Identify which cell holds the provided text, then report its (x, y) central coordinate. 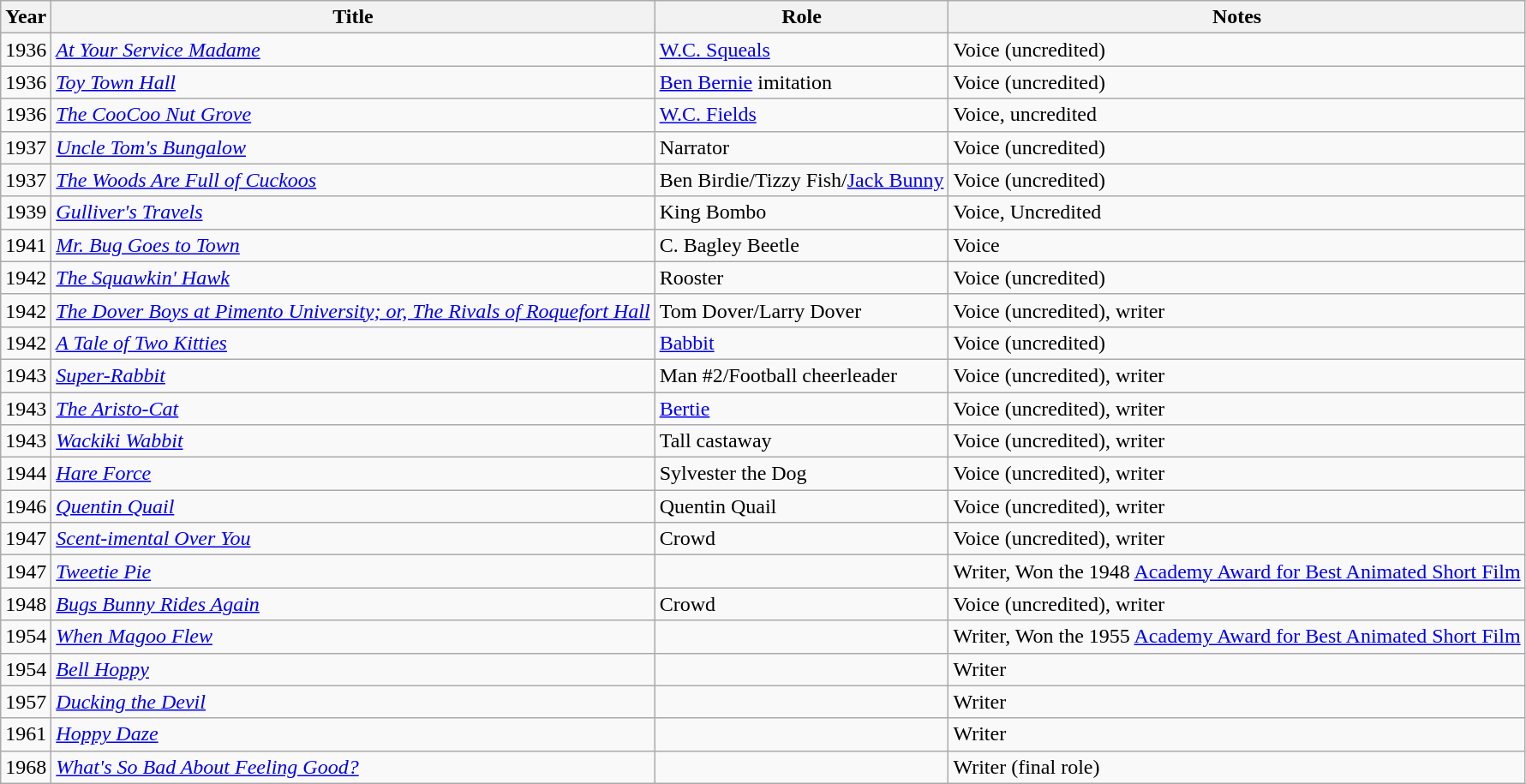
Writer, Won the 1948 Academy Award for Best Animated Short Film (1237, 572)
W.C. Fields (802, 115)
The Dover Boys at Pimento University; or, The Rivals of Roquefort Hall (353, 310)
When Magoo Flew (353, 637)
Super-Rabbit (353, 375)
Role (802, 17)
Scent-imental Over You (353, 539)
Man #2/Football cheerleader (802, 375)
1939 (26, 212)
Notes (1237, 17)
Voice (1237, 245)
1941 (26, 245)
Bugs Bunny Rides Again (353, 604)
1948 (26, 604)
Mr. Bug Goes to Town (353, 245)
Writer (final role) (1237, 767)
Writer, Won the 1955 Academy Award for Best Animated Short Film (1237, 637)
1957 (26, 702)
Uncle Tom's Bungalow (353, 147)
Sylvester the Dog (802, 474)
Bell Hoppy (353, 669)
Rooster (802, 278)
C. Bagley Beetle (802, 245)
Narrator (802, 147)
What's So Bad About Feeling Good? (353, 767)
Tall castaway (802, 441)
A Tale of Two Kitties (353, 343)
At Your Service Madame (353, 50)
The CooCoo Nut Grove (353, 115)
King Bombo (802, 212)
Gulliver's Travels (353, 212)
Ben Birdie/Tizzy Fish/Jack Bunny (802, 180)
Tweetie Pie (353, 572)
The Aristo-Cat (353, 409)
1961 (26, 734)
1946 (26, 506)
Hare Force (353, 474)
1944 (26, 474)
Wackiki Wabbit (353, 441)
Ben Bernie imitation (802, 82)
Hoppy Daze (353, 734)
The Woods Are Full of Cuckoos (353, 180)
Voice, uncredited (1237, 115)
Tom Dover/Larry Dover (802, 310)
The Squawkin' Hawk (353, 278)
Year (26, 17)
Voice, Uncredited (1237, 212)
1968 (26, 767)
Bertie (802, 409)
Babbit (802, 343)
Toy Town Hall (353, 82)
Ducking the Devil (353, 702)
W.C. Squeals (802, 50)
Title (353, 17)
